Return (X, Y) of the center of cell containing provided text 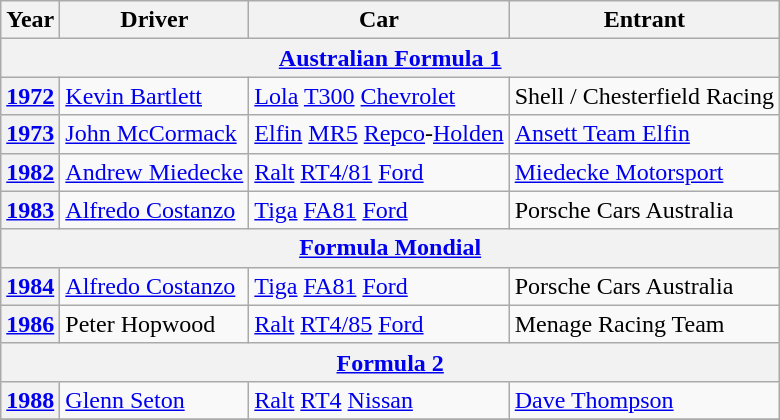
Glenn Seton (154, 400)
1986 (30, 324)
1984 (30, 286)
Menage Racing Team (644, 324)
Miedecke Motorsport (644, 172)
Andrew Miedecke (154, 172)
Ansett Team Elfin (644, 134)
Ralt RT4 Nissan (379, 400)
Car (379, 20)
Lola T300 Chevrolet (379, 96)
Dave Thompson (644, 400)
1988 (30, 400)
Ralt RT4/81 Ford (379, 172)
1982 (30, 172)
Year (30, 20)
Peter Hopwood (154, 324)
Kevin Bartlett (154, 96)
Shell / Chesterfield Racing (644, 96)
Entrant (644, 20)
Australian Formula 1 (390, 58)
Ralt RT4/85 Ford (379, 324)
John McCormack (154, 134)
Elfin MR5 Repco-Holden (379, 134)
1973 (30, 134)
Formula Mondial (390, 248)
1972 (30, 96)
Formula 2 (390, 362)
1983 (30, 210)
Driver (154, 20)
